Output the [X, Y] coordinate of the center of the cell containing the given text.  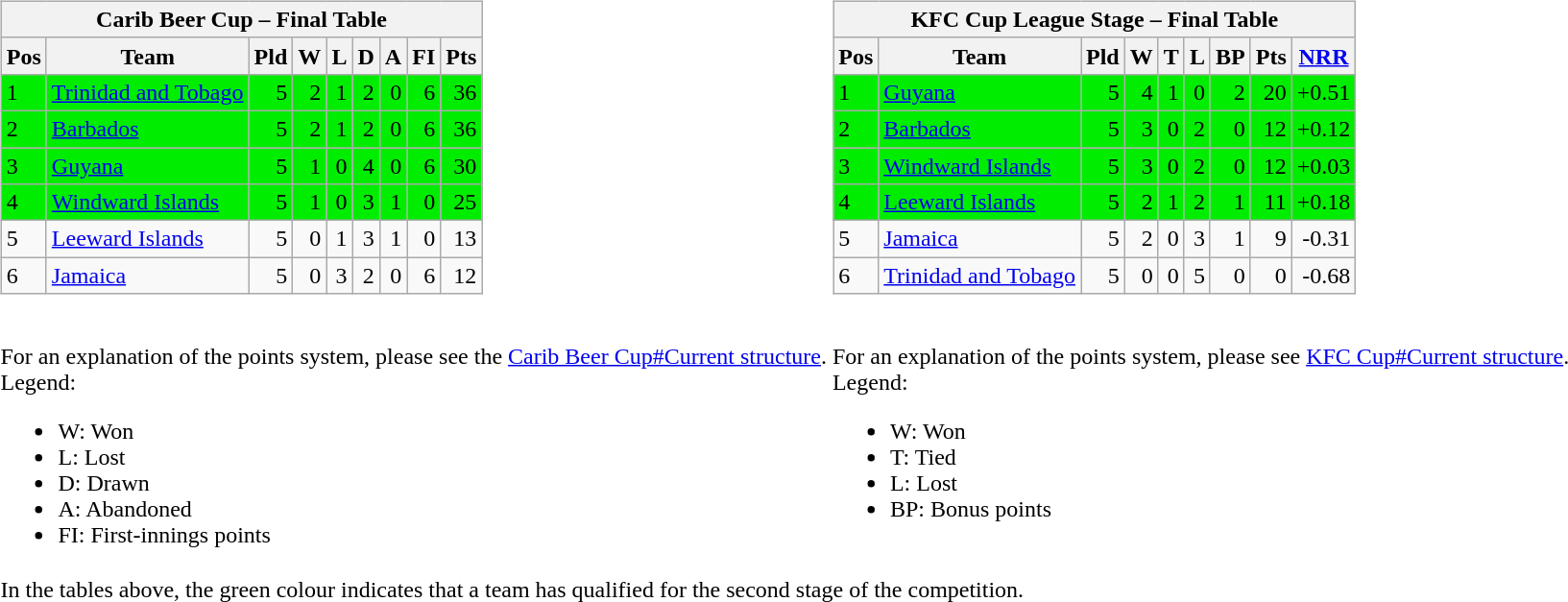
30 [461, 166]
+0.51 [1323, 92]
+0.18 [1323, 203]
+0.03 [1323, 166]
-0.31 [1323, 239]
11 [1271, 203]
+0.12 [1323, 129]
20 [1271, 92]
FI [424, 56]
D [366, 56]
BP [1230, 56]
KFC Cup League Stage – Final Table [1095, 19]
9 [1271, 239]
T [1171, 56]
A [393, 56]
-0.68 [1323, 276]
Carib Beer Cup – Final Table [242, 19]
NRR [1323, 56]
25 [461, 203]
13 [461, 239]
